Return [x, y] of the center of cell containing provided text 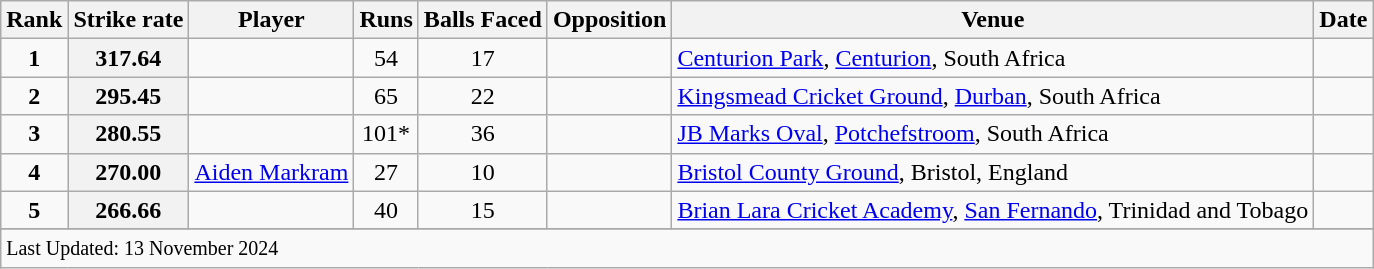
22 [482, 96]
1 [34, 58]
Kingsmead Cricket Ground, Durban, South Africa [993, 96]
Last Updated: 13 November 2024 [687, 248]
65 [386, 96]
Aiden Markram [272, 172]
2 [34, 96]
Date [1344, 20]
Brian Lara Cricket Academy, San Fernando, Trinidad and Tobago [993, 210]
Rank [34, 20]
Runs [386, 20]
10 [482, 172]
Player [272, 20]
317.64 [128, 58]
266.66 [128, 210]
101* [386, 134]
54 [386, 58]
27 [386, 172]
295.45 [128, 96]
Opposition [609, 20]
Strike rate [128, 20]
JB Marks Oval, Potchefstroom, South Africa [993, 134]
3 [34, 134]
36 [482, 134]
280.55 [128, 134]
Bristol County Ground, Bristol, England [993, 172]
15 [482, 210]
Venue [993, 20]
17 [482, 58]
270.00 [128, 172]
40 [386, 210]
5 [34, 210]
4 [34, 172]
Balls Faced [482, 20]
Centurion Park, Centurion, South Africa [993, 58]
